Output the [x, y] coordinate of the center of the cell containing the given text.  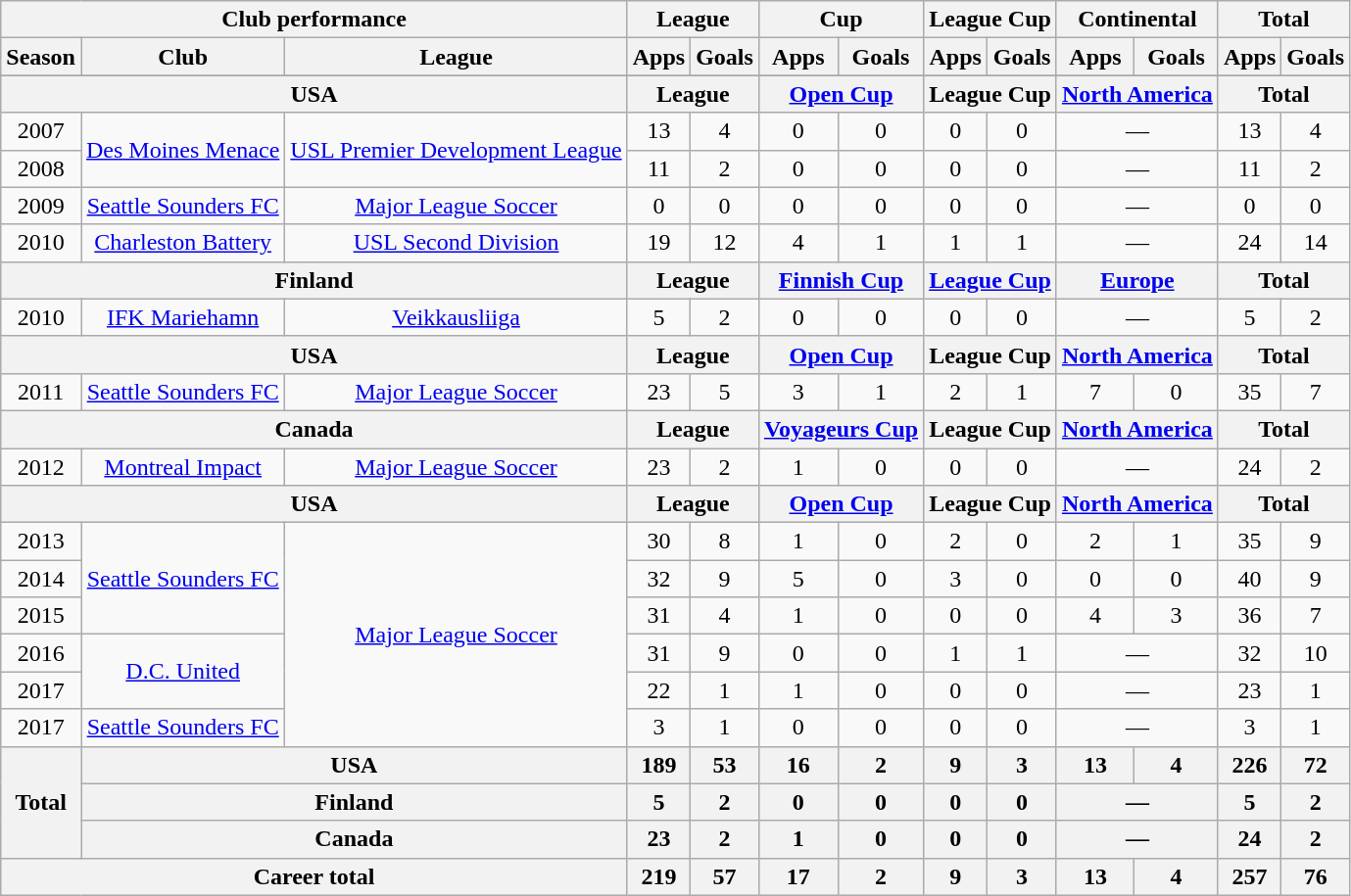
Club [182, 57]
226 [1249, 765]
2011 [41, 392]
76 [1316, 876]
2014 [41, 579]
53 [725, 765]
Montreal Impact [182, 467]
10 [1316, 653]
22 [658, 690]
16 [797, 765]
30 [658, 542]
257 [1249, 876]
72 [1316, 765]
8 [725, 542]
2013 [41, 542]
57 [725, 876]
19 [658, 243]
Cup [841, 20]
17 [797, 876]
Club performance [314, 20]
Season [41, 57]
USL Second Division [457, 243]
12 [725, 243]
14 [1316, 243]
D.C. United [182, 672]
Veikkausliiga [457, 317]
Charleston Battery [182, 243]
2015 [41, 616]
36 [1249, 616]
IFK Mariehamn [182, 317]
Career total [314, 876]
Voyageurs Cup [841, 429]
2008 [41, 168]
2012 [41, 467]
219 [658, 876]
189 [658, 765]
2007 [41, 131]
Europe [1136, 280]
2016 [41, 653]
2009 [41, 206]
Des Moines Menace [182, 150]
USL Premier Development League [457, 150]
Finnish Cup [841, 280]
Continental [1136, 20]
40 [1249, 579]
